Pinpoint the cell where the given text exists, returning its (x, y) midpoint coordinate. 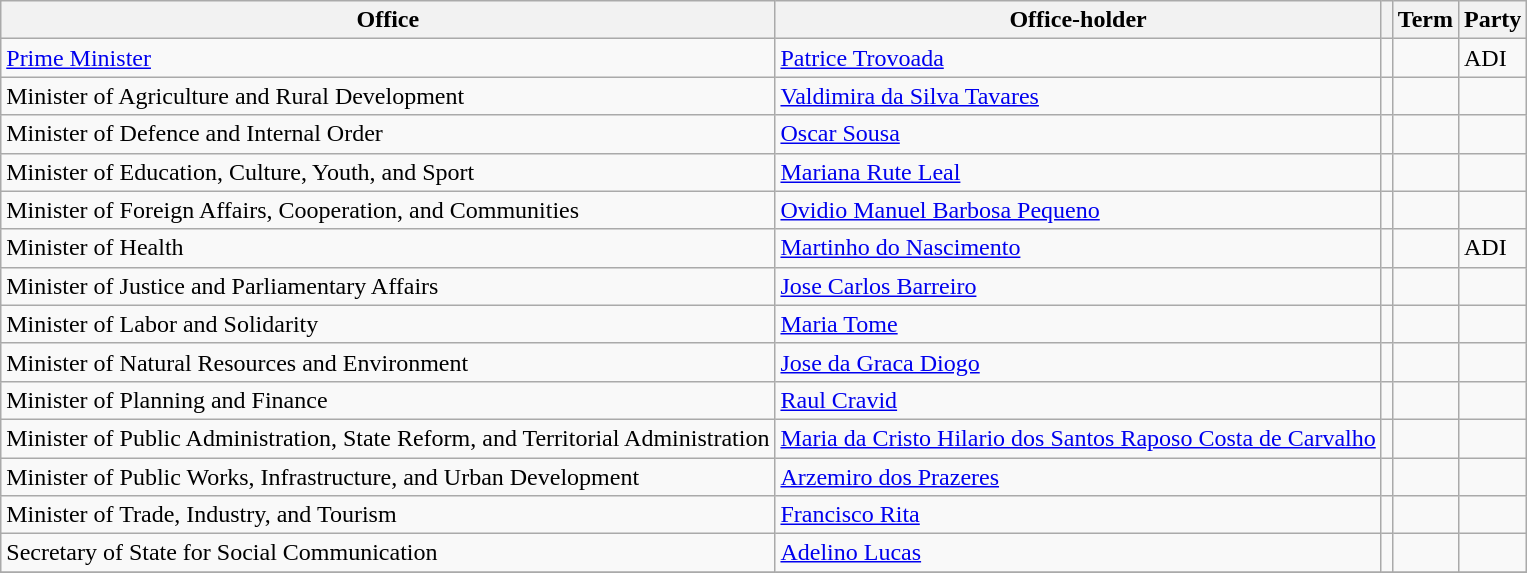
Minister of Justice and Parliamentary Affairs (388, 286)
Term (1425, 20)
Minister of Defence and Internal Order (388, 134)
Minister of Public Works, Infrastructure, and Urban Development (388, 477)
Minister of Health (388, 248)
Jose da Graca Diogo (1078, 362)
Minister of Public Administration, State Reform, and Territorial Administration (388, 438)
Ovidio Manuel Barbosa Pequeno (1078, 210)
Valdimira da Silva Tavares (1078, 96)
Minister of Natural Resources and Environment (388, 362)
Patrice Trovoada (1078, 58)
Jose Carlos Barreiro (1078, 286)
Minister of Foreign Affairs, Cooperation, and Communities (388, 210)
Francisco Rita (1078, 515)
Raul Cravid (1078, 400)
Adelino Lucas (1078, 553)
Minister of Labor and Solidarity (388, 324)
Secretary of State for Social Communication (388, 553)
Maria Tome (1078, 324)
Minister of Education, Culture, Youth, and Sport (388, 172)
Minister of Planning and Finance (388, 400)
Office-holder (1078, 20)
Minister of Trade, Industry, and Tourism (388, 515)
Prime Minister (388, 58)
Maria da Cristo Hilario dos Santos Raposo Costa de Carvalho (1078, 438)
Oscar Sousa (1078, 134)
Arzemiro dos Prazeres (1078, 477)
Martinho do Nascimento (1078, 248)
Office (388, 20)
Party (1492, 20)
Mariana Rute Leal (1078, 172)
Minister of Agriculture and Rural Development (388, 96)
